Capture the cell that displays the provided text and extract its (x, y) central coordinate. 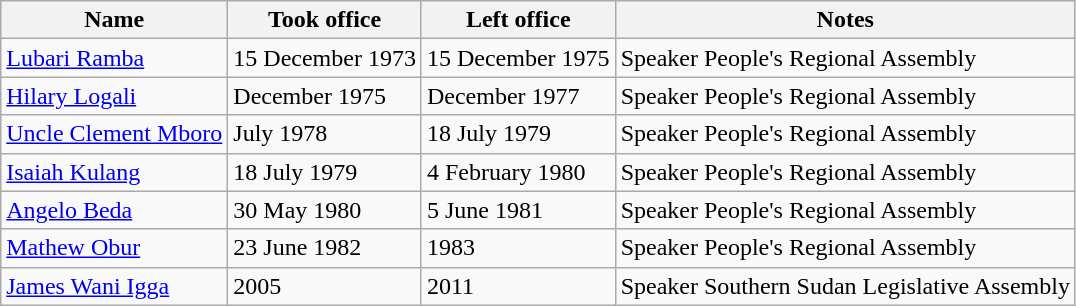
Mathew Obur (114, 248)
Uncle Clement Mboro (114, 134)
Hilary Logali (114, 96)
2005 (325, 286)
Speaker Southern Sudan Legislative Assembly (845, 286)
Isaiah Kulang (114, 172)
Angelo Beda (114, 210)
15 December 1973 (325, 58)
2011 (518, 286)
15 December 1975 (518, 58)
James Wani Igga (114, 286)
Left office (518, 20)
July 1978 (325, 134)
23 June 1982 (325, 248)
December 1975 (325, 96)
30 May 1980 (325, 210)
Notes (845, 20)
5 June 1981 (518, 210)
1983 (518, 248)
Took office (325, 20)
Name (114, 20)
December 1977 (518, 96)
4 February 1980 (518, 172)
Lubari Ramba (114, 58)
